Return the [x, y] coordinate for the center point of the cell that contains the specified text.  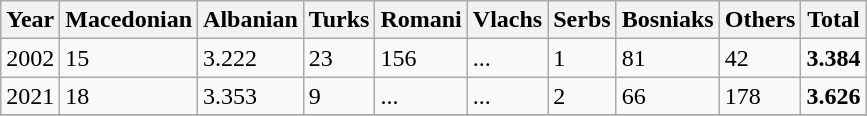
Year [30, 20]
3.222 [251, 58]
66 [668, 96]
Others [760, 20]
Bosniaks [668, 20]
3.384 [834, 58]
156 [421, 58]
18 [129, 96]
42 [760, 58]
2 [582, 96]
Total [834, 20]
Vlachs [507, 20]
3.626 [834, 96]
2002 [30, 58]
Romani [421, 20]
15 [129, 58]
Serbs [582, 20]
81 [668, 58]
Albanian [251, 20]
Turks [339, 20]
178 [760, 96]
23 [339, 58]
2021 [30, 96]
3.353 [251, 96]
1 [582, 58]
Macedonian [129, 20]
9 [339, 96]
